Return [x, y] of the center of cell containing provided text 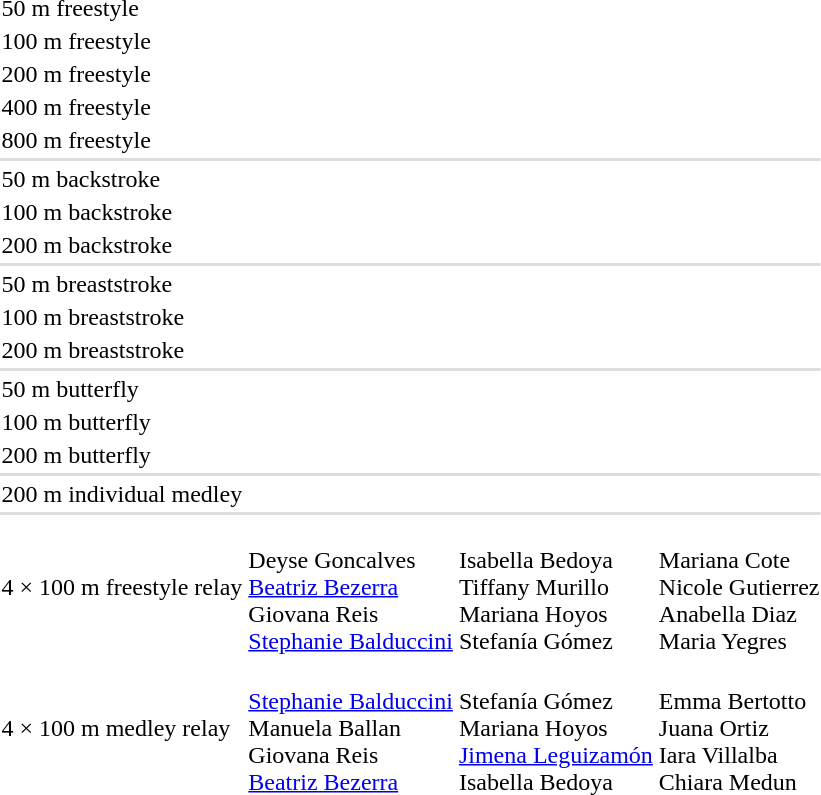
200 m butterfly [122, 455]
Isabella BedoyaTiffany MurilloMariana HoyosStefanía Gómez [556, 587]
50 m butterfly [122, 389]
200 m individual medley [122, 494]
Deyse GoncalvesBeatriz BezerraGiovana ReisStephanie Balduccini [351, 587]
50 m backstroke [122, 179]
100 m breaststroke [122, 317]
200 m backstroke [122, 245]
50 m breaststroke [122, 284]
200 m breaststroke [122, 350]
400 m freestyle [122, 107]
4 × 100 m freestyle relay [122, 587]
100 m backstroke [122, 212]
200 m freestyle [122, 74]
800 m freestyle [122, 140]
100 m butterfly [122, 422]
Mariana CoteNicole GutierrezAnabella DiazMaria Yegres [739, 587]
100 m freestyle [122, 41]
